Detect which cell encompasses the target text, then output its [x, y] center coordinate. 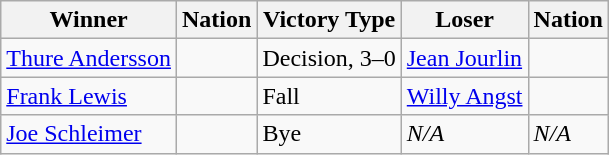
Loser [464, 20]
Willy Angst [464, 96]
Decision, 3–0 [329, 58]
Winner [89, 20]
Bye [329, 134]
Thure Andersson [89, 58]
Jean Jourlin [464, 58]
Frank Lewis [89, 96]
Victory Type [329, 20]
Joe Schleimer [89, 134]
Fall [329, 96]
